Determine the (X, Y) coordinate at the center of the cell enclosing the given text.  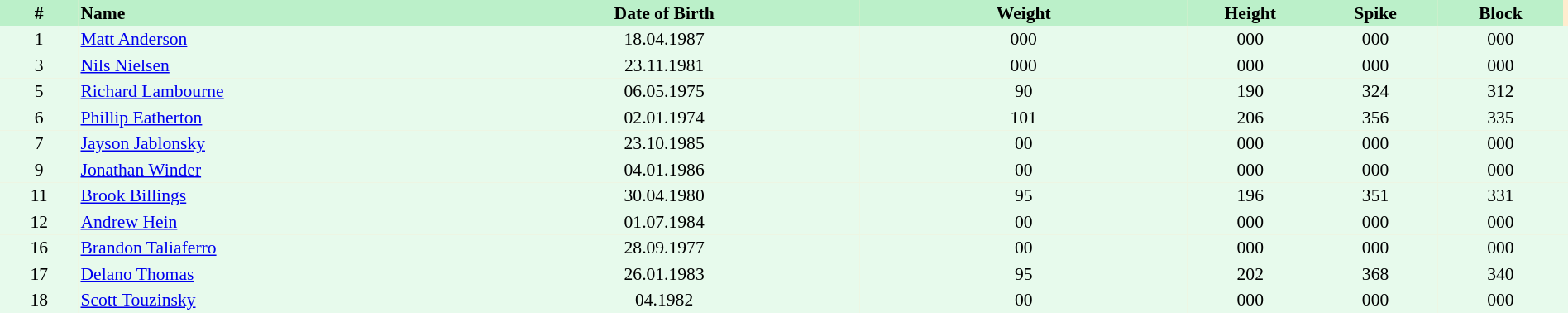
340 (1500, 274)
01.07.1984 (664, 222)
368 (1374, 274)
Phillip Eatherton (273, 118)
356 (1374, 118)
Nils Nielsen (273, 65)
312 (1500, 91)
190 (1250, 91)
Date of Birth (664, 13)
18 (39, 300)
206 (1250, 118)
02.01.1974 (664, 118)
17 (39, 274)
331 (1500, 195)
Brandon Taliaferro (273, 248)
90 (1024, 91)
Andrew Hein (273, 222)
06.05.1975 (664, 91)
Spike (1374, 13)
1 (39, 40)
Richard Lambourne (273, 91)
Height (1250, 13)
28.09.1977 (664, 248)
3 (39, 65)
04.1982 (664, 300)
12 (39, 222)
324 (1374, 91)
Matt Anderson (273, 40)
Scott Touzinsky (273, 300)
6 (39, 118)
9 (39, 170)
Jayson Jablonsky (273, 144)
335 (1500, 118)
26.01.1983 (664, 274)
101 (1024, 118)
23.11.1981 (664, 65)
# (39, 13)
Delano Thomas (273, 274)
18.04.1987 (664, 40)
11 (39, 195)
7 (39, 144)
Name (273, 13)
202 (1250, 274)
5 (39, 91)
Weight (1024, 13)
351 (1374, 195)
196 (1250, 195)
Block (1500, 13)
16 (39, 248)
04.01.1986 (664, 170)
23.10.1985 (664, 144)
Brook Billings (273, 195)
Jonathan Winder (273, 170)
30.04.1980 (664, 195)
